Output the [X, Y] coordinate of the center of the cell containing the given text.  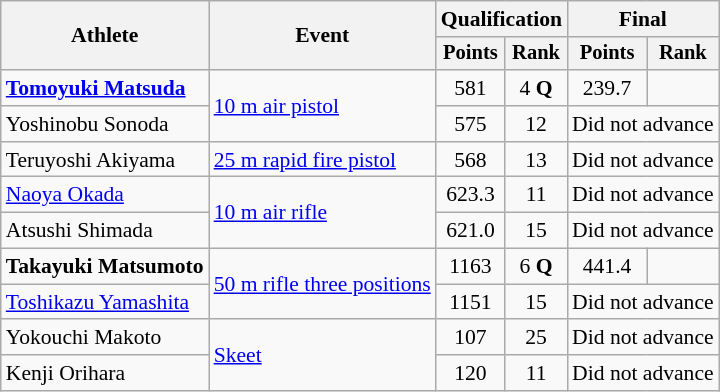
Takayuki Matsumoto [105, 267]
6 Q [536, 267]
Athlete [105, 36]
575 [470, 124]
10 m air rifle [322, 212]
Tomoyuki Matsuda [105, 88]
568 [470, 160]
Skeet [322, 356]
107 [470, 338]
10 m air pistol [322, 106]
120 [470, 373]
Final [643, 19]
13 [536, 160]
1151 [470, 302]
Teruyoshi Akiyama [105, 160]
Qualification [502, 19]
25 [536, 338]
25 m rapid fire pistol [322, 160]
441.4 [607, 267]
Atsushi Shimada [105, 231]
Toshikazu Yamashita [105, 302]
623.3 [470, 195]
621.0 [470, 231]
Kenji Orihara [105, 373]
4 Q [536, 88]
239.7 [607, 88]
1163 [470, 267]
50 m rifle three positions [322, 284]
Yoshinobu Sonoda [105, 124]
Naoya Okada [105, 195]
12 [536, 124]
581 [470, 88]
Yokouchi Makoto [105, 338]
Event [322, 36]
